Find where the given text appears and provide that cell's center as (x, y) coordinate. 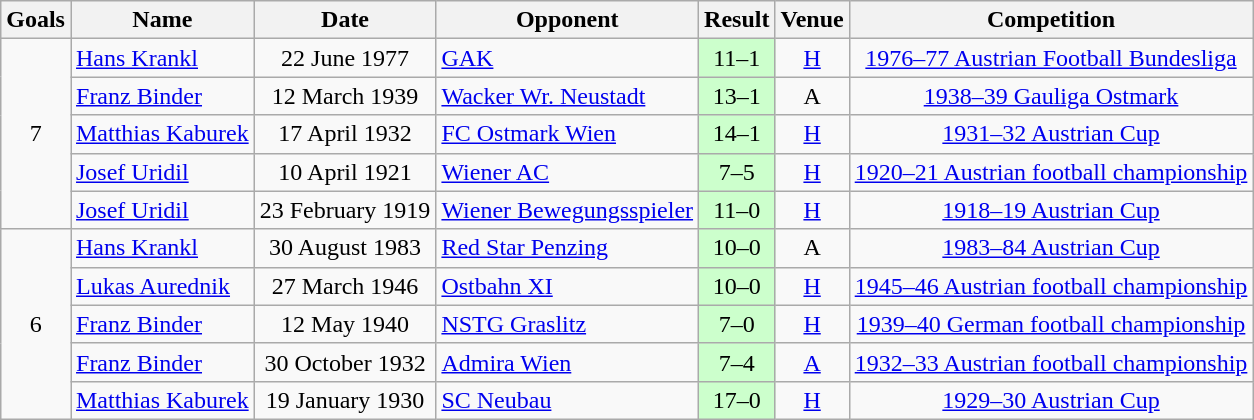
1931–32 Austrian Cup (1051, 134)
7 (36, 134)
Goals (36, 20)
Opponent (568, 20)
Ostbahn XI (568, 286)
Result (737, 20)
1932–33 Austrian football championship (1051, 362)
14–1 (737, 134)
Competition (1051, 20)
Date (345, 20)
10 April 1921 (345, 172)
12 May 1940 (345, 324)
30 August 1983 (345, 248)
1939–40 German football championship (1051, 324)
22 June 1977 (345, 58)
12 March 1939 (345, 96)
6 (36, 324)
23 February 1919 (345, 210)
1929–30 Austrian Cup (1051, 400)
19 January 1930 (345, 400)
30 October 1932 (345, 362)
Admira Wien (568, 362)
17–0 (737, 400)
Lukas Aurednik (162, 286)
1918–19 Austrian Cup (1051, 210)
Venue (812, 20)
1938–39 Gauliga Ostmark (1051, 96)
17 April 1932 (345, 134)
Wiener AC (568, 172)
Wacker Wr. Neustadt (568, 96)
1983–84 Austrian Cup (1051, 248)
SC Neubau (568, 400)
FC Ostmark Wien (568, 134)
1976–77 Austrian Football Bundesliga (1051, 58)
Wiener Bewegungsspieler (568, 210)
1945–46 Austrian football championship (1051, 286)
11–1 (737, 58)
NSTG Graslitz (568, 324)
GAK (568, 58)
Name (162, 20)
27 March 1946 (345, 286)
7–0 (737, 324)
13–1 (737, 96)
7–5 (737, 172)
Red Star Penzing (568, 248)
7–4 (737, 362)
1920–21 Austrian football championship (1051, 172)
11–0 (737, 210)
